For the text-containing cell, return its midpoint in [x, y] coordinate format. 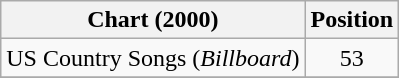
US Country Songs (Billboard) [153, 58]
Position [352, 20]
Chart (2000) [153, 20]
53 [352, 58]
